Scan for the cell matching the given text and deliver its [x, y] coordinate at center. 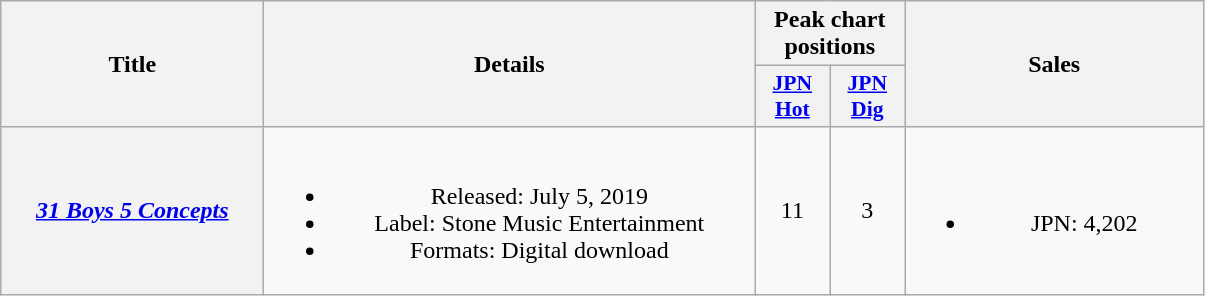
Sales [1054, 64]
31 Boys 5 Concepts [132, 210]
11 [792, 210]
JPN Hot [792, 96]
Released: July 5, 2019Label: Stone Music EntertainmentFormats: Digital download [510, 210]
JPN: 4,202 [1054, 210]
JPN Dig [868, 96]
3 [868, 210]
Details [510, 64]
Title [132, 64]
Peak chart positions [830, 34]
